Determine the (x, y) coordinate at the center of the cell enclosing the given text.  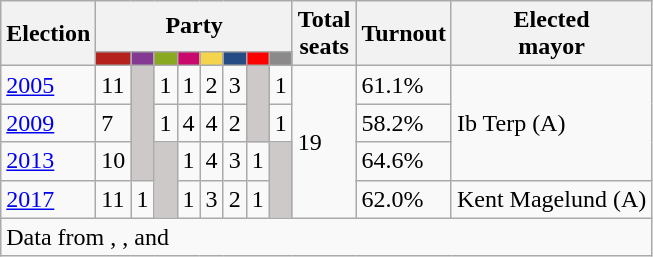
64.6% (404, 161)
61.1% (404, 85)
58.2% (404, 123)
Totalseats (324, 34)
7 (114, 123)
Turnout (404, 34)
10 (114, 161)
2017 (48, 199)
Data from , , and (326, 237)
Ib Terp (A) (551, 123)
2005 (48, 85)
Election (48, 34)
19 (324, 142)
2009 (48, 123)
Electedmayor (551, 34)
Kent Magelund (A) (551, 199)
62.0% (404, 199)
2013 (48, 161)
Party (194, 26)
